Determine the [x, y] coordinate at the center of the cell enclosing the given text.  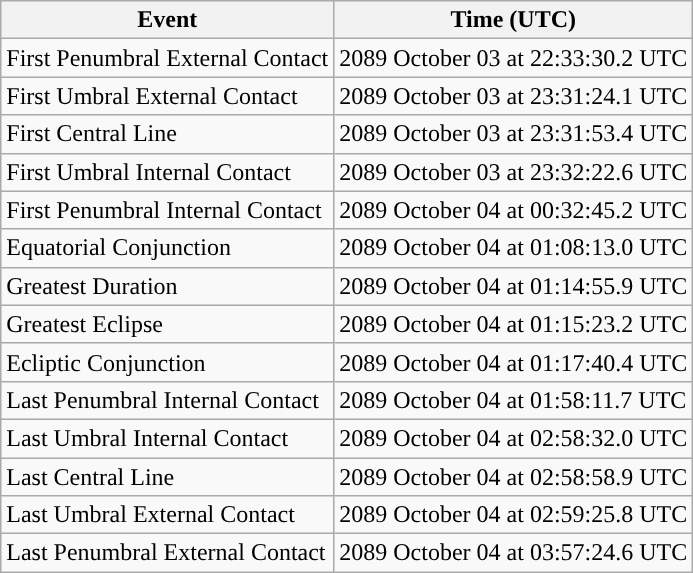
Ecliptic Conjunction [168, 362]
2089 October 04 at 01:08:13.0 UTC [514, 248]
First Umbral Internal Contact [168, 172]
2089 October 03 at 23:32:22.6 UTC [514, 172]
First Penumbral Internal Contact [168, 210]
2089 October 04 at 01:58:11.7 UTC [514, 400]
First Central Line [168, 134]
2089 October 04 at 01:17:40.4 UTC [514, 362]
Last Umbral External Contact [168, 515]
First Penumbral External Contact [168, 58]
First Umbral External Contact [168, 96]
Last Penumbral Internal Contact [168, 400]
Last Umbral Internal Contact [168, 438]
2089 October 03 at 23:31:24.1 UTC [514, 96]
Equatorial Conjunction [168, 248]
Last Penumbral External Contact [168, 553]
2089 October 03 at 23:31:53.4 UTC [514, 134]
Greatest Eclipse [168, 324]
Event [168, 20]
2089 October 04 at 02:58:32.0 UTC [514, 438]
Time (UTC) [514, 20]
2089 October 04 at 01:14:55.9 UTC [514, 286]
Last Central Line [168, 477]
2089 October 04 at 03:57:24.6 UTC [514, 553]
2089 October 04 at 01:15:23.2 UTC [514, 324]
2089 October 04 at 02:58:58.9 UTC [514, 477]
Greatest Duration [168, 286]
2089 October 03 at 22:33:30.2 UTC [514, 58]
2089 October 04 at 00:32:45.2 UTC [514, 210]
2089 October 04 at 02:59:25.8 UTC [514, 515]
